Locate the cell with the specified text and output its [X, Y] center coordinate. 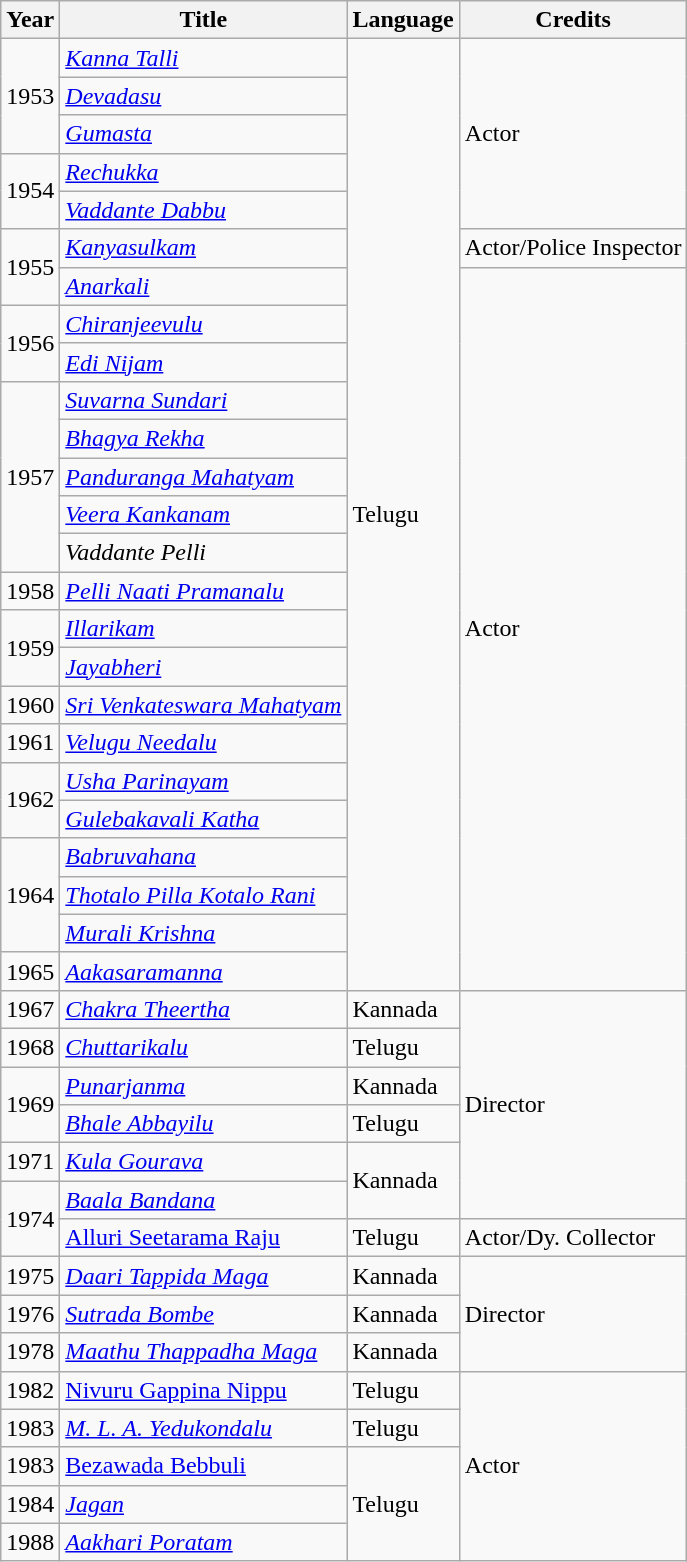
Devadasu [204, 96]
1974 [30, 1219]
Language [403, 20]
Babruvahana [204, 857]
Punarjanma [204, 1085]
Alluri Seetarama Raju [204, 1238]
Usha Parinayam [204, 781]
1954 [30, 191]
1971 [30, 1162]
Baala Bandana [204, 1200]
Edi Nijam [204, 362]
Thotalo Pilla Kotalo Rani [204, 895]
M. L. A. Yedukondalu [204, 1428]
Aakhari Poratam [204, 1542]
Sutrada Bombe [204, 1314]
Pelli Naati Pramanalu [204, 591]
Suvarna Sundari [204, 400]
1956 [30, 343]
Panduranga Mahatyam [204, 477]
1964 [30, 895]
1978 [30, 1352]
Chiranjeevulu [204, 324]
1960 [30, 705]
1968 [30, 1047]
Kula Gourava [204, 1162]
Actor/Dy. Collector [573, 1238]
1962 [30, 800]
Vaddante Pelli [204, 553]
Jayabheri [204, 667]
1961 [30, 743]
1957 [30, 476]
1976 [30, 1314]
Bhale Abbayilu [204, 1124]
1982 [30, 1390]
Rechukka [204, 172]
Kanyasulkam [204, 248]
Vaddante Dabbu [204, 210]
1975 [30, 1276]
1953 [30, 96]
Velugu Needalu [204, 743]
Aakasaramanna [204, 971]
Bhagya Rekha [204, 438]
Title [204, 20]
Jagan [204, 1504]
Illarikam [204, 629]
Chuttarikalu [204, 1047]
Gulebakavali Katha [204, 819]
Daari Tappida Maga [204, 1276]
Chakra Theertha [204, 1009]
Kanna Talli [204, 58]
Maathu Thappadha Maga [204, 1352]
1959 [30, 648]
1958 [30, 591]
Anarkali [204, 286]
Gumasta [204, 134]
Credits [573, 20]
1984 [30, 1504]
1965 [30, 971]
1955 [30, 267]
Sri Venkateswara Mahatyam [204, 705]
Actor/Police Inspector [573, 248]
Bezawada Bebbuli [204, 1466]
Nivuru Gappina Nippu [204, 1390]
Year [30, 20]
Veera Kankanam [204, 515]
Murali Krishna [204, 933]
1967 [30, 1009]
1969 [30, 1104]
1988 [30, 1542]
